From the cell containing the given text, extract its center point as (X, Y) coordinate. 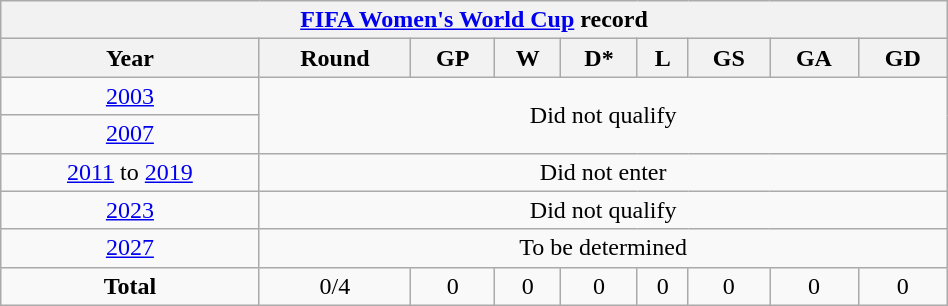
FIFA Women's World Cup record (474, 20)
Total (130, 286)
GA (814, 58)
Year (130, 58)
2023 (130, 210)
GS (728, 58)
W (528, 58)
Did not enter (603, 172)
2003 (130, 96)
To be determined (603, 248)
L (662, 58)
D* (599, 58)
2027 (130, 248)
2007 (130, 134)
GD (902, 58)
GP (453, 58)
Round (335, 58)
2011 to 2019 (130, 172)
0/4 (335, 286)
